Provide the (x, y) coordinate of the cell's center where the given text is located.  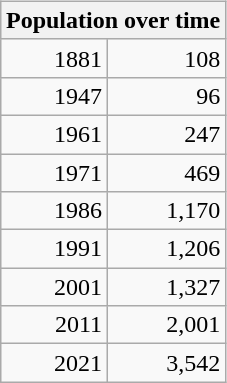
2001 (54, 287)
3,542 (167, 363)
1881 (54, 58)
2,001 (167, 325)
2011 (54, 325)
1,170 (167, 211)
108 (167, 58)
1,206 (167, 249)
1961 (54, 134)
1971 (54, 173)
1986 (54, 211)
1,327 (167, 287)
247 (167, 134)
2021 (54, 363)
469 (167, 173)
1947 (54, 96)
Population over time (112, 20)
1991 (54, 249)
96 (167, 96)
